Pinpoint the cell where the given text exists, returning its [x, y] midpoint coordinate. 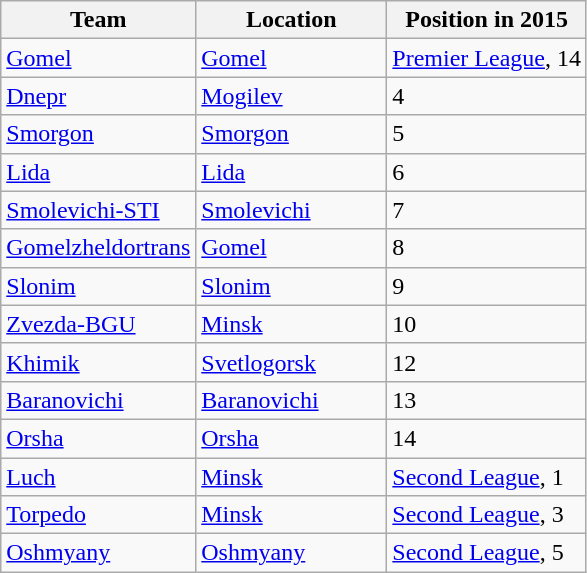
Svetlogorsk [292, 362]
Smolevichi [292, 210]
Torpedo [98, 515]
Smolevichi-STI [98, 210]
5 [487, 134]
Team [98, 20]
6 [487, 172]
Second League, 3 [487, 515]
7 [487, 210]
Zvezda-BGU [98, 324]
14 [487, 438]
Mogilev [292, 96]
13 [487, 400]
9 [487, 286]
Premier League, 14 [487, 58]
10 [487, 324]
Khimik [98, 362]
Second League, 1 [487, 477]
Luch [98, 477]
Second League, 5 [487, 553]
12 [487, 362]
Dnepr [98, 96]
8 [487, 248]
4 [487, 96]
Location [292, 20]
Position in 2015 [487, 20]
Gomelzheldortrans [98, 248]
